Scan for the cell matching the given text and deliver its [x, y] coordinate at center. 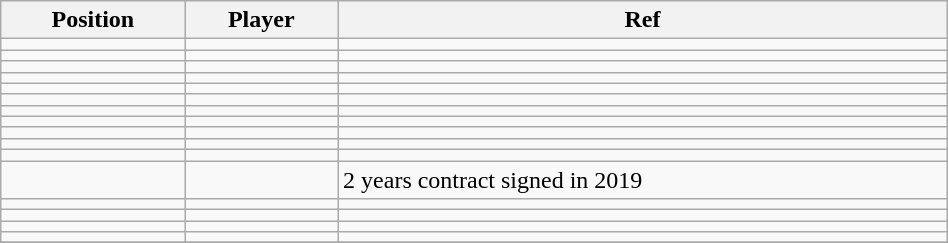
Player [262, 20]
Ref [643, 20]
Position [93, 20]
2 years contract signed in 2019 [643, 179]
